Return (x, y) of the center of cell containing provided text 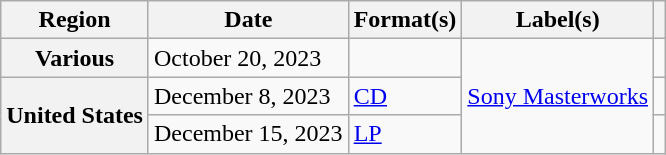
December 15, 2023 (248, 134)
United States (75, 115)
CD (405, 96)
Various (75, 58)
Format(s) (405, 20)
Region (75, 20)
Label(s) (558, 20)
October 20, 2023 (248, 58)
LP (405, 134)
Date (248, 20)
Sony Masterworks (558, 96)
December 8, 2023 (248, 96)
